For the text-containing cell, return its midpoint in (X, Y) coordinate format. 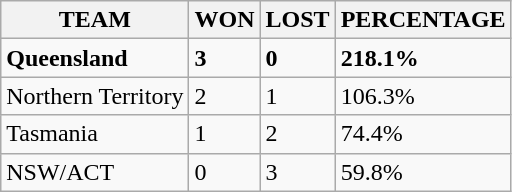
Northern Territory (95, 96)
LOST (298, 20)
Queensland (95, 58)
218.1% (423, 58)
Tasmania (95, 134)
106.3% (423, 96)
74.4% (423, 134)
NSW/ACT (95, 172)
TEAM (95, 20)
PERCENTAGE (423, 20)
WON (224, 20)
59.8% (423, 172)
